Return [X, Y] of the center of cell containing provided text 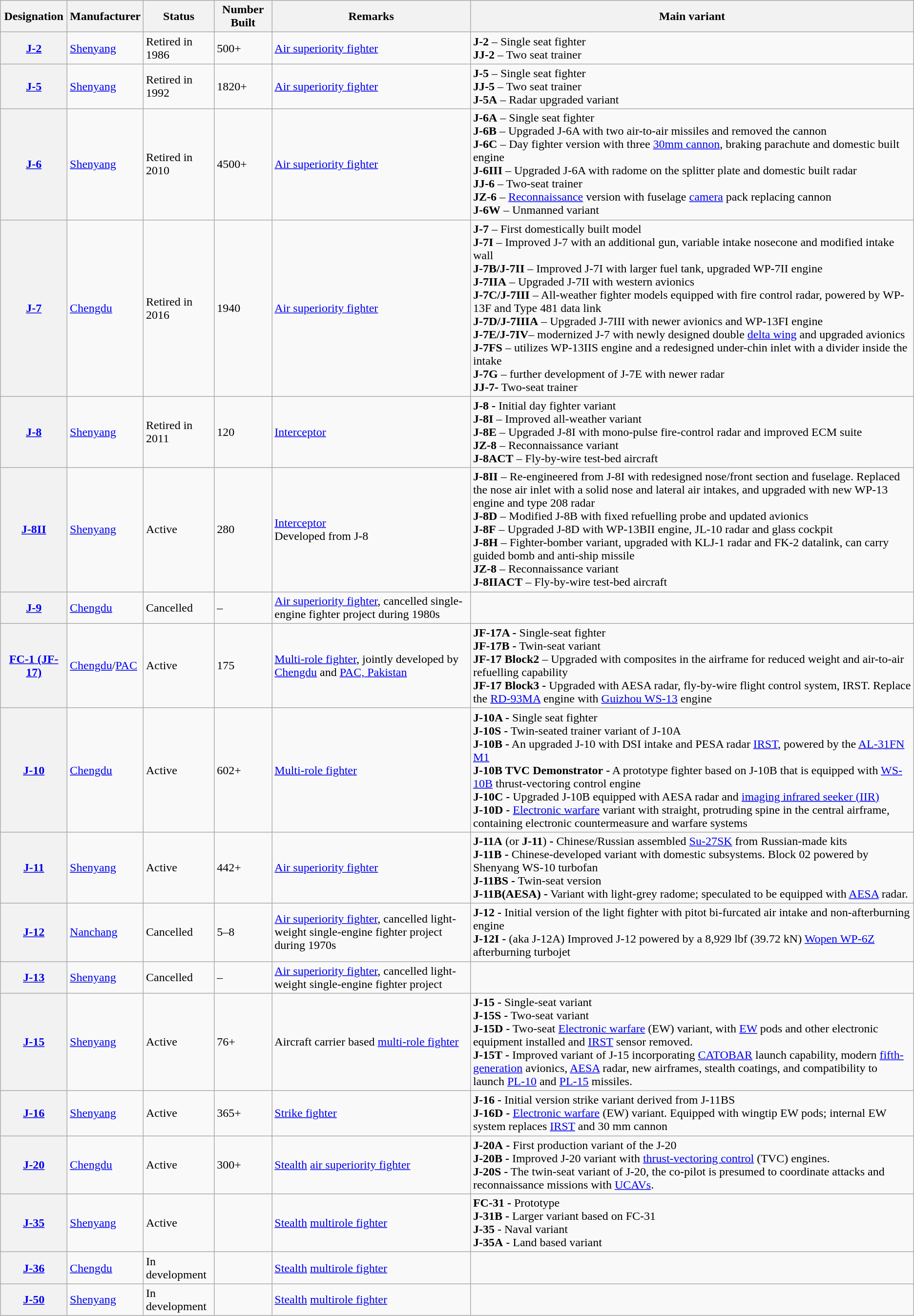
120 [243, 432]
J-35 [34, 1223]
J-10 [34, 770]
J-36 [34, 1268]
Multi-role fighter [371, 770]
442+ [243, 867]
J-2 – Single seat fighterJJ-2 – Two seat trainer [692, 48]
76+ [243, 1042]
J-5 – Single seat fighterJJ-5 – Two seat trainerJ-5A – Radar upgraded variant [692, 86]
Retired in 1992 [179, 86]
J-16 [34, 1113]
Air superiority fighter, cancelled single-engine fighter project during 1980s [371, 607]
J-8 [34, 432]
J-8II [34, 530]
J-5 [34, 86]
365+ [243, 1113]
J-12 [34, 932]
1940 [243, 308]
Retired in 2011 [179, 432]
Multi-role fighter, jointly developed by Chengdu and PAC, Pakistan [371, 666]
4500+ [243, 164]
Manufacturer [105, 17]
J-11 [34, 867]
FC-31 - PrototypeJ-31B - Larger variant based on FC-31J-35 - Naval variantJ-35A - Land based variant [692, 1223]
Air superiority fighter, cancelled light-weight single-engine fighter project [371, 977]
J-9 [34, 607]
J-13 [34, 977]
J-20 [34, 1165]
Strike fighter [371, 1113]
Designation [34, 17]
J-15 [34, 1042]
J-7 [34, 308]
J-2 [34, 48]
Aircraft carrier based multi-role fighter [371, 1042]
500+ [243, 48]
Retired in 2010 [179, 164]
Retired in 2016 [179, 308]
Number Built [243, 17]
Main variant [692, 17]
J-6 [34, 164]
Retired in 1986 [179, 48]
Chengdu/PAC [105, 666]
Status [179, 17]
Nanchang [105, 932]
175 [243, 666]
300+ [243, 1165]
J-50 [34, 1299]
Interceptor [371, 432]
FC-1 (JF-17) [34, 666]
InterceptorDeveloped from J-8 [371, 530]
Stealth air superiority fighter [371, 1165]
280 [243, 530]
Air superiority fighter, cancelled light-weight single-engine fighter project during 1970s [371, 932]
1820+ [243, 86]
602+ [243, 770]
Remarks [371, 17]
5–8 [243, 932]
